Pinpoint the cell where the given text exists, returning its [x, y] midpoint coordinate. 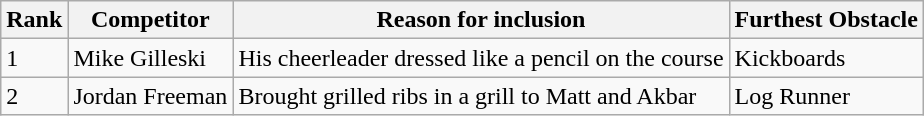
His cheerleader dressed like a pencil on the course [481, 58]
Kickboards [826, 58]
Reason for inclusion [481, 20]
1 [34, 58]
Rank [34, 20]
Brought grilled ribs in a grill to Matt and Akbar [481, 96]
Mike Gilleski [150, 58]
Log Runner [826, 96]
Jordan Freeman [150, 96]
Competitor [150, 20]
2 [34, 96]
Furthest Obstacle [826, 20]
